Locate the cell with the specified text and output its [X, Y] center coordinate. 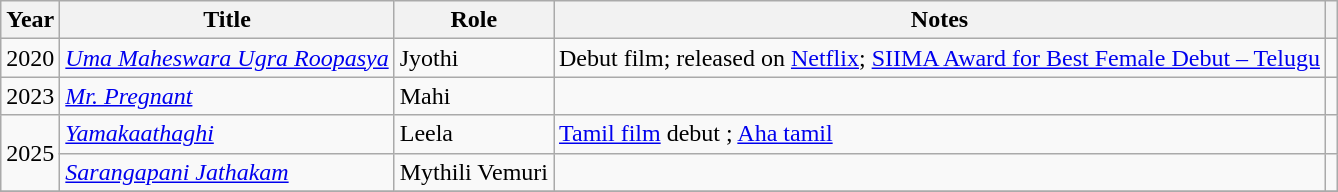
2023 [30, 96]
Yamakaathaghi [227, 134]
Jyothi [474, 58]
Year [30, 20]
2025 [30, 153]
2020 [30, 58]
Role [474, 20]
Title [227, 20]
Mahi [474, 96]
Mr. Pregnant [227, 96]
Uma Maheswara Ugra Roopasya [227, 58]
Sarangapani Jathakam [227, 172]
Leela [474, 134]
Tamil film debut ; Aha tamil [940, 134]
Debut film; released on Netflix; SIIMA Award for Best Female Debut – Telugu [940, 58]
Mythili Vemuri [474, 172]
Notes [940, 20]
